Identify which cell holds the provided text, then report its (X, Y) central coordinate. 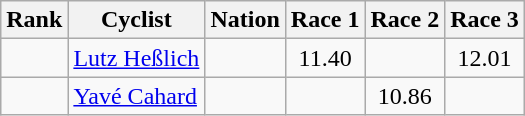
Race 3 (485, 20)
Nation (245, 20)
11.40 (325, 58)
12.01 (485, 58)
Cyclist (136, 20)
Race 1 (325, 20)
10.86 (405, 96)
Race 2 (405, 20)
Lutz Heßlich (136, 58)
Yavé Cahard (136, 96)
Rank (34, 20)
